Determine the [X, Y] coordinate at the center of the cell enclosing the given text.  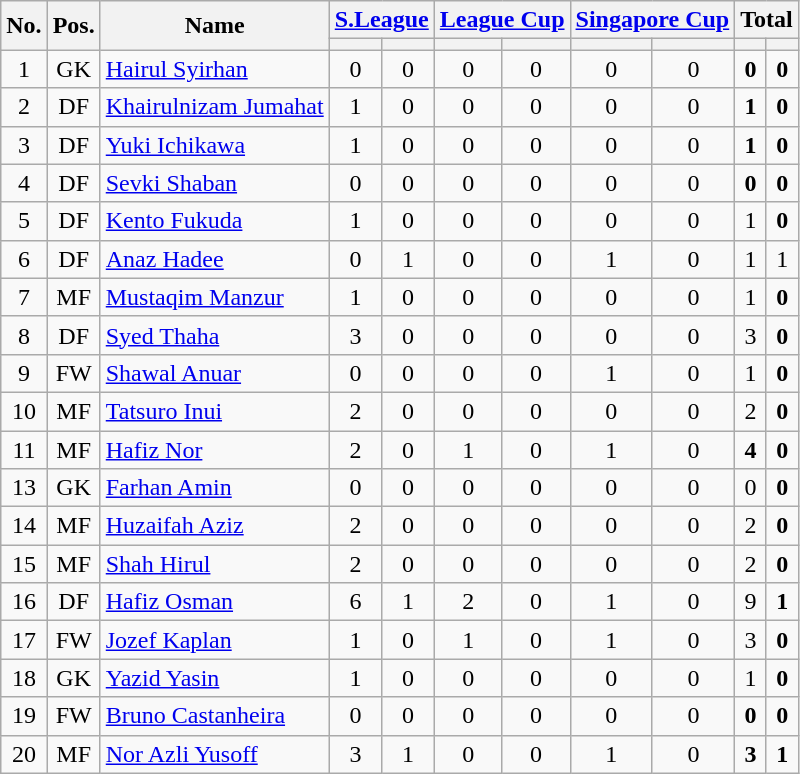
Shawal Anuar [214, 373]
18 [24, 678]
Pos. [74, 26]
Mustaqim Manzur [214, 297]
Name [214, 26]
13 [24, 488]
Bruno Castanheira [214, 716]
S.League [382, 20]
20 [24, 754]
Sevki Shaban [214, 183]
Shah Hirul [214, 564]
Nor Azli Yusoff [214, 754]
Khairulnizam Jumahat [214, 107]
Jozef Kaplan [214, 640]
14 [24, 526]
Hafiz Osman [214, 602]
Syed Thaha [214, 335]
8 [24, 335]
17 [24, 640]
Farhan Amin [214, 488]
Huzaifah Aziz [214, 526]
10 [24, 411]
Kento Fukuda [214, 221]
11 [24, 449]
Anaz Hadee [214, 259]
Hafiz Nor [214, 449]
7 [24, 297]
League Cup [502, 20]
Yuki Ichikawa [214, 145]
Yazid Yasin [214, 678]
Tatsuro Inui [214, 411]
5 [24, 221]
Singapore Cup [652, 20]
16 [24, 602]
19 [24, 716]
Hairul Syirhan [214, 69]
No. [24, 26]
Total [767, 20]
15 [24, 564]
